From the cell containing the given text, extract its center point as [x, y] coordinate. 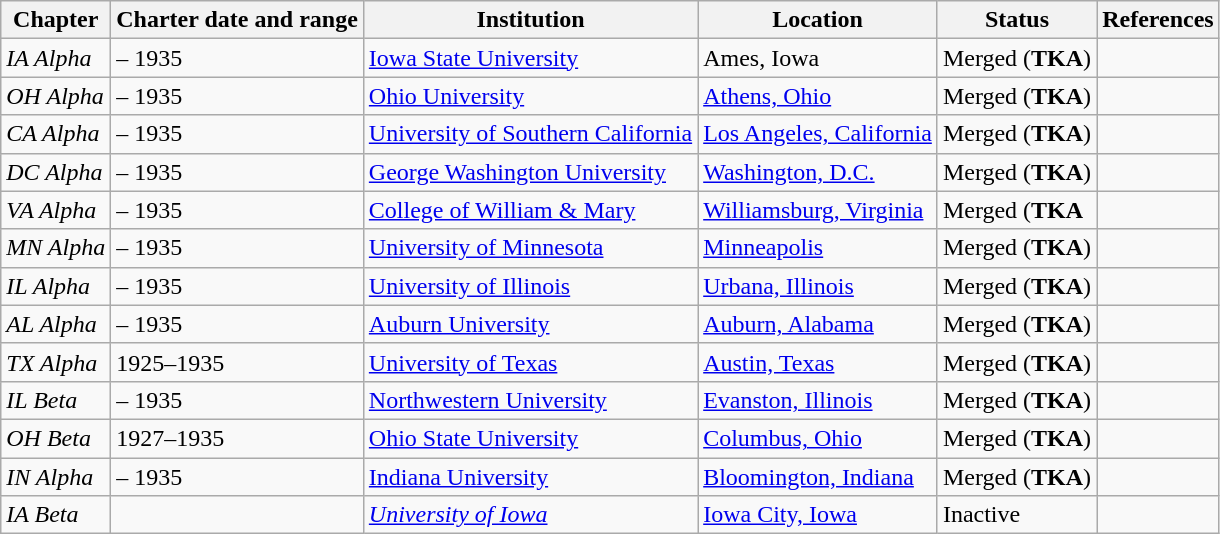
University of Illinois [530, 286]
CA Alpha [56, 134]
Los Angeles, California [818, 134]
University of Texas [530, 362]
Austin, Texas [818, 362]
Evanston, Illinois [818, 400]
Williamsburg, Virginia [818, 210]
Ohio University [530, 96]
Location [818, 20]
Athens, Ohio [818, 96]
AL Alpha [56, 324]
OH Beta [56, 438]
VA Alpha [56, 210]
Inactive [1016, 515]
University of Iowa [530, 515]
TX Alpha [56, 362]
George Washington University [530, 172]
College of William & Mary [530, 210]
Chapter [56, 20]
References [1158, 20]
University of Southern California [530, 134]
Indiana University [530, 477]
Iowa State University [530, 58]
IA Alpha [56, 58]
Institution [530, 20]
Ohio State University [530, 438]
DC Alpha [56, 172]
IL Alpha [56, 286]
Auburn, Alabama [818, 324]
1925–1935 [238, 362]
Merged (ΤΚΑ [1016, 210]
Status [1016, 20]
Iowa City, Iowa [818, 515]
Northwestern University [530, 400]
IN Alpha [56, 477]
Auburn University [530, 324]
Minneapolis [818, 248]
Ames, Iowa [818, 58]
OH Alpha [56, 96]
Washington, D.C. [818, 172]
University of Minnesota [530, 248]
IA Beta [56, 515]
Urbana, Illinois [818, 286]
MN Alpha [56, 248]
Bloomington, Indiana [818, 477]
Charter date and range [238, 20]
Columbus, Ohio [818, 438]
IL Beta [56, 400]
1927–1935 [238, 438]
